Provide the (X, Y) coordinate of the cell's center where the given text is located.  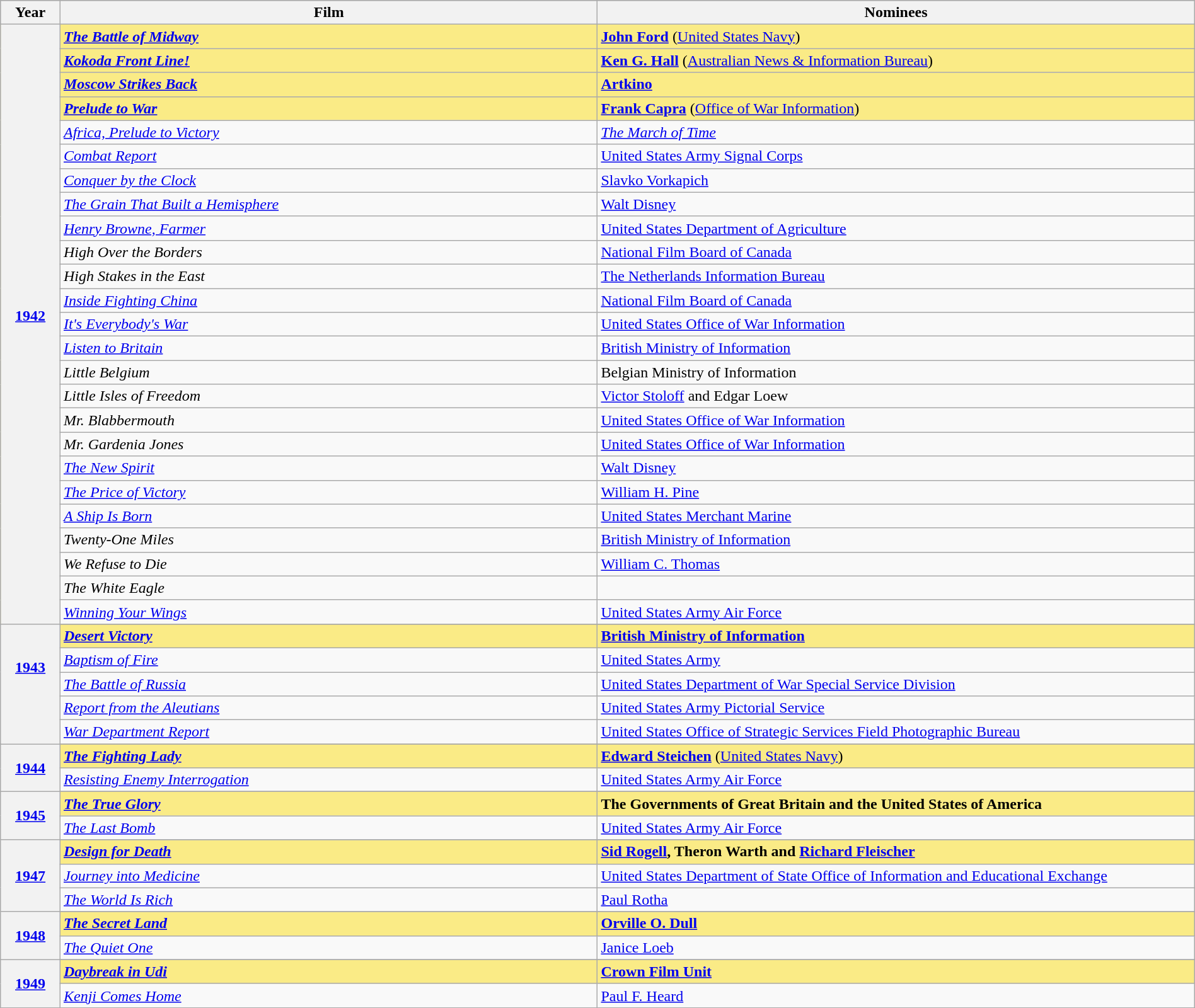
Paul F. Heard (896, 995)
William H. Pine (896, 492)
A Ship Is Born (329, 516)
Combat Report (329, 156)
Sid Rogell, Theron Warth and Richard Fleischer (896, 852)
United States Army Signal Corps (896, 156)
John Ford (United States Navy) (896, 37)
United States Merchant Marine (896, 516)
Victor Stoloff and Edgar Loew (896, 396)
Paul Rotha (896, 900)
Henry Browne, Farmer (329, 228)
Moscow Strikes Back (329, 84)
United States Office of Strategic Services Field Photographic Bureau (896, 732)
The Netherlands Information Bureau (896, 276)
Inside Fighting China (329, 301)
Baptism of Fire (329, 660)
1949 (30, 983)
1948 (30, 936)
United States Army (896, 660)
William C. Thomas (896, 564)
United States Department of War Special Service Division (896, 684)
Resisting Enemy Interrogation (329, 780)
1945 (30, 816)
Twenty-One Miles (329, 540)
It's Everybody's War (329, 324)
The Battle of Russia (329, 684)
Slavko Vorkapich (896, 180)
Little Belgium (329, 372)
1943 (30, 684)
Belgian Ministry of Information (896, 372)
High Over the Borders (329, 252)
United States Army Pictorial Service (896, 708)
The Battle of Midway (329, 37)
The Secret Land (329, 924)
Frank Capra (Office of War Information) (896, 108)
1942 (30, 324)
Edward Steichen (United States Navy) (896, 756)
Africa, Prelude to Victory (329, 132)
The Price of Victory (329, 492)
Film (329, 13)
Ken G. Hall (Australian News & Information Bureau) (896, 60)
The White Eagle (329, 588)
Desert Victory (329, 636)
United States Department of State Office of Information and Educational Exchange (896, 876)
Winning Your Wings (329, 612)
Nominees (896, 13)
Little Isles of Freedom (329, 396)
The True Glory (329, 804)
War Department Report (329, 732)
United States Department of Agriculture (896, 228)
The Last Bomb (329, 828)
The Governments of Great Britain and the United States of America (896, 804)
Artkino (896, 84)
The Grain That Built a Hemisphere (329, 204)
The World Is Rich (329, 900)
The Quiet One (329, 948)
Year (30, 13)
1947 (30, 876)
High Stakes in the East (329, 276)
Kenji Comes Home (329, 995)
Journey into Medicine (329, 876)
Orville O. Dull (896, 924)
Janice Loeb (896, 948)
Daybreak in Udi (329, 971)
Listen to Britain (329, 348)
Prelude to War (329, 108)
Crown Film Unit (896, 971)
Mr. Blabbermouth (329, 420)
1944 (30, 768)
Report from the Aleutians (329, 708)
Design for Death (329, 852)
Kokoda Front Line! (329, 60)
Mr. Gardenia Jones (329, 444)
Conquer by the Clock (329, 180)
The March of Time (896, 132)
The New Spirit (329, 468)
The Fighting Lady (329, 756)
We Refuse to Die (329, 564)
